Pinpoint the cell where the given text exists, returning its (X, Y) midpoint coordinate. 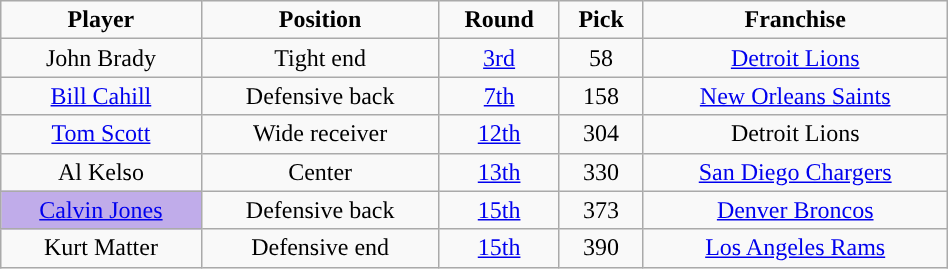
3rd (499, 58)
Player (101, 20)
Tom Scott (101, 134)
330 (601, 172)
390 (601, 248)
58 (601, 58)
Los Angeles Rams (795, 248)
304 (601, 134)
Bill Cahill (101, 96)
Franchise (795, 20)
Position (320, 20)
Al Kelso (101, 172)
12th (499, 134)
Wide receiver (320, 134)
Tight end (320, 58)
Pick (601, 20)
John Brady (101, 58)
158 (601, 96)
New Orleans Saints (795, 96)
Defensive end (320, 248)
13th (499, 172)
373 (601, 210)
Calvin Jones (101, 210)
Center (320, 172)
San Diego Chargers (795, 172)
7th (499, 96)
Kurt Matter (101, 248)
Denver Broncos (795, 210)
Round (499, 20)
